Return the (x, y) coordinate for the center point of the cell that contains the specified text.  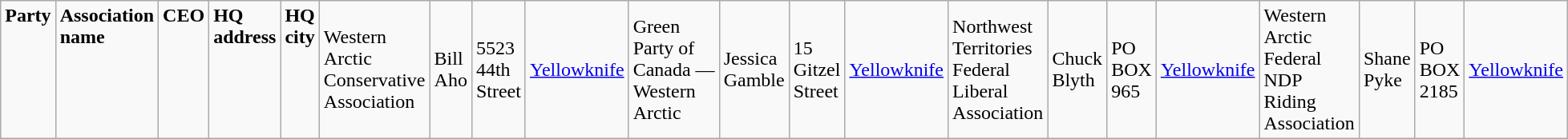
Association name (107, 70)
Western Arctic Federal NDP Riding Association (1309, 70)
Shane Pyke (1387, 70)
Party (28, 70)
5523 44th Street (499, 70)
PO BOX 2185 (1440, 70)
15 Gitzel Street (817, 70)
Jessica Gamble (754, 70)
Bill Aho (451, 70)
Western Arctic Conservative Association (374, 70)
Chuck Blyth (1077, 70)
Green Party of Canada — Western Arctic (673, 70)
CEO (184, 70)
HQ city (300, 70)
PO BOX 965 (1132, 70)
Northwest Territories Federal Liberal Association (998, 70)
HQ address (245, 70)
